Locate the cell with the specified text and output its [X, Y] center coordinate. 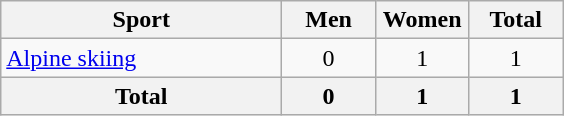
Women [422, 20]
Sport [142, 20]
Men [329, 20]
Alpine skiing [142, 58]
